Search for the cell housing the specified text and yield its [x, y] center coordinate. 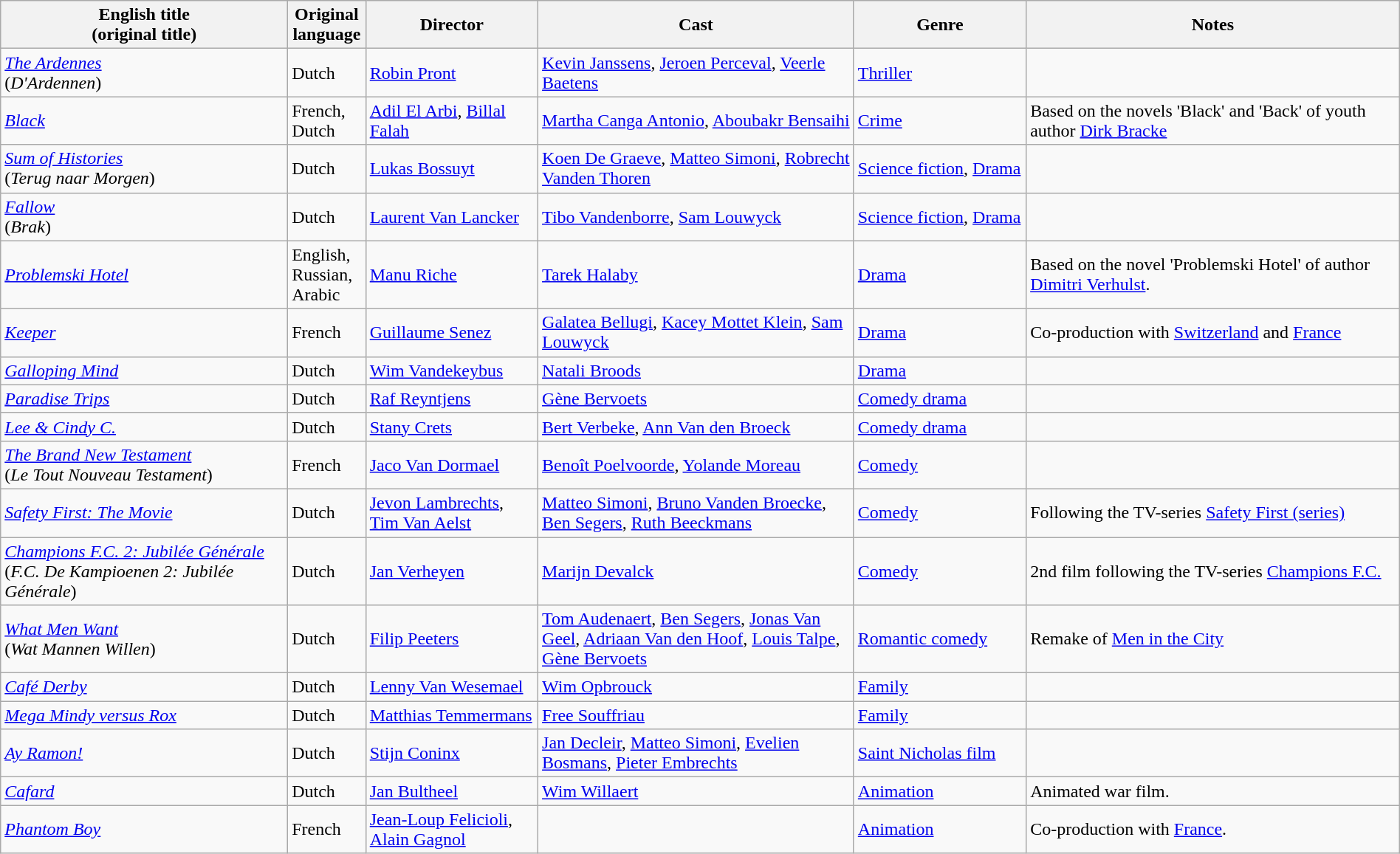
Galatea Bellugi, Kacey Mottet Klein, Sam Louwyck [696, 332]
Jan Bultheel [452, 791]
The Brand New Testament (Le Tout Nouveau Testament) [145, 465]
What Men Want (Wat Mannen Willen) [145, 639]
Matthias Temmermans [452, 715]
Cast [696, 25]
Stany Crets [452, 427]
Saint Nicholas film [939, 753]
Original language [327, 25]
Galloping Mind [145, 371]
Filip Peeters [452, 639]
Wim Vandekeybus [452, 371]
Lee & Cindy C. [145, 427]
Laurent Van Lancker [452, 217]
Matteo Simoni, Bruno Vanden Broecke, Ben Segers, Ruth Beeckmans [696, 512]
Keeper [145, 332]
Martha Canga Antonio, Aboubakr Bensaihi [696, 121]
The Ardennes (D'Ardennen) [145, 72]
Tarek Halaby [696, 275]
Jean-Loup Felicioli, Alain Gagnol [452, 830]
Tom Audenaert, Ben Segers, Jonas Van Geel, Adriaan Van den Hoof, Louis Talpe, Gène Bervoets [696, 639]
Kevin Janssens, Jeroen Perceval, Veerle Baetens [696, 72]
Safety First: The Movie [145, 512]
Remake of Men in the City [1213, 639]
Animated war film. [1213, 791]
Wim Willaert [696, 791]
Café Derby [145, 687]
Co-production with France. [1213, 830]
Based on the novel 'Problemski Hotel' of author Dimitri Verhulst. [1213, 275]
Stijn Coninx [452, 753]
Lukas Bossuyt [452, 168]
Natali Broods [696, 371]
Champions F.C. 2: Jubilée Générale (F.C. De Kampioenen 2: Jubilée Générale) [145, 571]
Genre [939, 25]
Jan Decleir, Matteo Simoni, Evelien Bosmans, Pieter Embrechts [696, 753]
Notes [1213, 25]
Jevon Lambrechts, Tim Van Aelst [452, 512]
Co-production with Switzerland and France [1213, 332]
Black [145, 121]
French, Dutch [327, 121]
Guillaume Senez [452, 332]
Problemski Hotel [145, 275]
English, Russian, Arabic [327, 275]
Free Souffriau [696, 715]
Paradise Trips [145, 399]
Tibo Vandenborre, Sam Louwyck [696, 217]
Jaco Van Dormael [452, 465]
Cafard [145, 791]
Marijn Devalck [696, 571]
Phantom Boy [145, 830]
Adil El Arbi, Billal Falah [452, 121]
Bert Verbeke, Ann Van den Broeck [696, 427]
Sum of Histories (Terug naar Morgen) [145, 168]
Benoît Poelvoorde, Yolande Moreau [696, 465]
Koen De Graeve, Matteo Simoni, Robrecht Vanden Thoren [696, 168]
2nd film following the TV-series Champions F.C. [1213, 571]
Jan Verheyen [452, 571]
Raf Reyntjens [452, 399]
Romantic comedy [939, 639]
Manu Riche [452, 275]
Fallow (Brak) [145, 217]
English title (original title) [145, 25]
Thriller [939, 72]
Gène Bervoets [696, 399]
Ay Ramon! [145, 753]
Lenny Van Wesemael [452, 687]
Wim Opbrouck [696, 687]
Director [452, 25]
Mega Mindy versus Rox [145, 715]
Based on the novels 'Black' and 'Back' of youth author Dirk Bracke [1213, 121]
Robin Pront [452, 72]
Crime [939, 121]
Following the TV-series Safety First (series) [1213, 512]
